Scan for the cell matching the given text and deliver its [X, Y] coordinate at center. 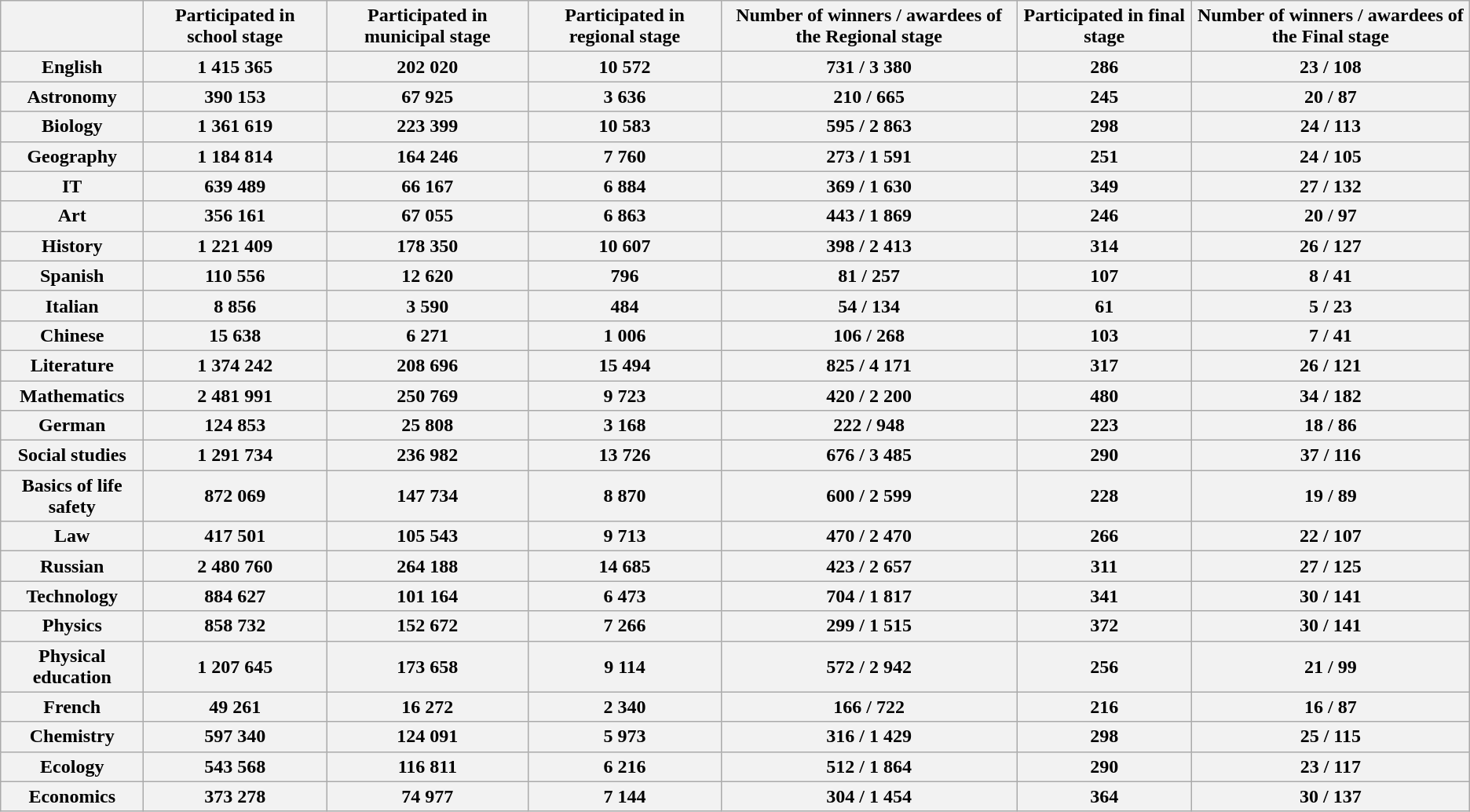
314 [1104, 246]
67 055 [427, 216]
23 / 108 [1330, 67]
173 658 [427, 666]
7 144 [625, 796]
317 [1104, 365]
423 / 2 657 [868, 566]
1 006 [625, 335]
731 / 3 380 [868, 67]
7 266 [625, 626]
369 / 1 630 [868, 186]
223 [1104, 426]
417 501 [236, 536]
1 361 619 [236, 126]
20 / 87 [1330, 97]
10 607 [625, 246]
9 713 [625, 536]
2 481 991 [236, 395]
110 556 [236, 276]
IT [72, 186]
872 069 [236, 496]
364 [1104, 796]
24 / 105 [1330, 156]
6 473 [625, 596]
341 [1104, 596]
German [72, 426]
Technology [72, 596]
398 / 2 413 [868, 246]
25 808 [427, 426]
420 / 2 200 [868, 395]
Physics [72, 626]
16 / 87 [1330, 707]
228 [1104, 496]
Physical education [72, 666]
Participated in school stage [236, 27]
9 114 [625, 666]
Biology [72, 126]
101 164 [427, 596]
24 / 113 [1330, 126]
105 543 [427, 536]
6 884 [625, 186]
210 / 665 [868, 97]
5 973 [625, 737]
106 / 268 [868, 335]
273 / 1 591 [868, 156]
Chemistry [72, 737]
223 399 [427, 126]
124 853 [236, 426]
6 863 [625, 216]
27 / 125 [1330, 566]
103 [1104, 335]
372 [1104, 626]
Mathematics [72, 395]
25 / 115 [1330, 737]
English [72, 67]
107 [1104, 276]
299 / 1 515 [868, 626]
543 568 [236, 766]
Art [72, 216]
History [72, 246]
858 732 [236, 626]
18 / 86 [1330, 426]
12 620 [427, 276]
884 627 [236, 596]
251 [1104, 156]
Social studies [72, 455]
Number of winners / awardees of the Regional stage [868, 27]
8 856 [236, 305]
443 / 1 869 [868, 216]
26 / 121 [1330, 365]
81 / 257 [868, 276]
639 489 [236, 186]
Number of winners / awardees of the Final stage [1330, 27]
Astronomy [72, 97]
66 167 [427, 186]
311 [1104, 566]
256 [1104, 666]
304 / 1 454 [868, 796]
3 168 [625, 426]
8 / 41 [1330, 276]
Chinese [72, 335]
572 / 2 942 [868, 666]
825 / 4 171 [868, 365]
Geography [72, 156]
236 982 [427, 455]
6 216 [625, 766]
26 / 127 [1330, 246]
124 091 [427, 737]
3 636 [625, 97]
2 340 [625, 707]
74 977 [427, 796]
Basics of life safety [72, 496]
Economics [72, 796]
316 / 1 429 [868, 737]
373 278 [236, 796]
15 494 [625, 365]
246 [1104, 216]
8 870 [625, 496]
Participated in regional stage [625, 27]
796 [625, 276]
3 590 [427, 305]
147 734 [427, 496]
Spanish [72, 276]
1 207 645 [236, 666]
597 340 [236, 737]
23 / 117 [1330, 766]
390 153 [236, 97]
20 / 97 [1330, 216]
49 261 [236, 707]
6 271 [427, 335]
5 / 23 [1330, 305]
14 685 [625, 566]
480 [1104, 395]
676 / 3 485 [868, 455]
7 760 [625, 156]
264 188 [427, 566]
16 272 [427, 707]
Participated in final stage [1104, 27]
166 / 722 [868, 707]
484 [625, 305]
9 723 [625, 395]
152 672 [427, 626]
Russian [72, 566]
250 769 [427, 395]
13 726 [625, 455]
27 / 132 [1330, 186]
266 [1104, 536]
21 / 99 [1330, 666]
10 572 [625, 67]
216 [1104, 707]
67 925 [427, 97]
512 / 1 864 [868, 766]
34 / 182 [1330, 395]
1 374 242 [236, 365]
164 246 [427, 156]
Law [72, 536]
1 221 409 [236, 246]
15 638 [236, 335]
356 161 [236, 216]
61 [1104, 305]
202 020 [427, 67]
2 480 760 [236, 566]
7 / 41 [1330, 335]
178 350 [427, 246]
600 / 2 599 [868, 496]
Ecology [72, 766]
245 [1104, 97]
595 / 2 863 [868, 126]
10 583 [625, 126]
470 / 2 470 [868, 536]
349 [1104, 186]
French [72, 707]
30 / 137 [1330, 796]
Literature [72, 365]
22 / 107 [1330, 536]
208 696 [427, 365]
37 / 116 [1330, 455]
1 184 814 [236, 156]
704 / 1 817 [868, 596]
222 / 948 [868, 426]
Italian [72, 305]
116 811 [427, 766]
19 / 89 [1330, 496]
1 291 734 [236, 455]
1 415 365 [236, 67]
Participated in municipal stage [427, 27]
54 / 134 [868, 305]
286 [1104, 67]
